Return [X, Y] of the center of cell containing provided text 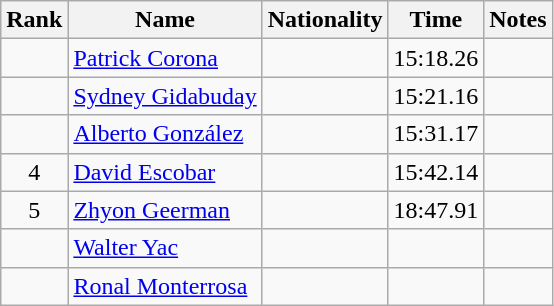
15:31.17 [436, 134]
David Escobar [165, 172]
Ronal Monterrosa [165, 286]
Rank [34, 20]
Notes [518, 20]
Alberto González [165, 134]
18:47.91 [436, 210]
Time [436, 20]
5 [34, 210]
15:18.26 [436, 58]
Walter Yac [165, 248]
Patrick Corona [165, 58]
15:42.14 [436, 172]
Name [165, 20]
15:21.16 [436, 96]
Nationality [325, 20]
Sydney Gidabuday [165, 96]
4 [34, 172]
Zhyon Geerman [165, 210]
